Locate the cell with the specified text and output its [X, Y] center coordinate. 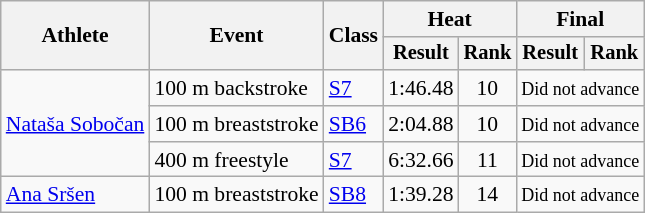
400 m freestyle [236, 160]
Athlete [76, 36]
Final [580, 19]
1:39.28 [420, 195]
SB8 [354, 195]
11 [488, 160]
Nataša Sobočan [76, 124]
Event [236, 36]
2:04.88 [420, 124]
6:32.66 [420, 160]
Heat [450, 19]
1:46.48 [420, 88]
100 m backstroke [236, 88]
Class [354, 36]
SB6 [354, 124]
14 [488, 195]
Ana Sršen [76, 195]
